Capture the cell that displays the provided text and extract its (x, y) central coordinate. 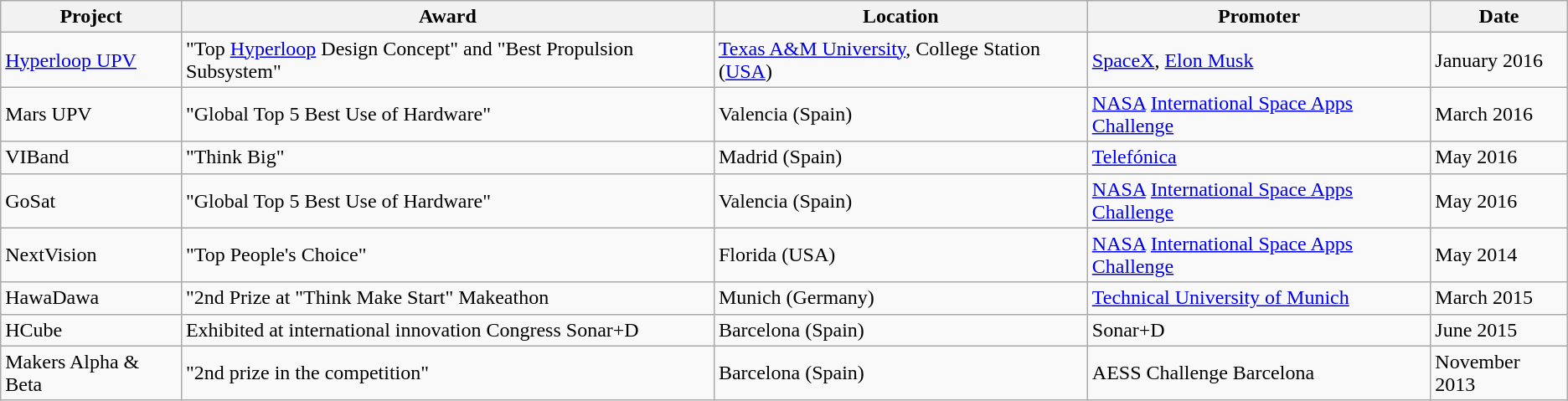
Florida (USA) (900, 254)
AESS Challenge Barcelona (1259, 373)
Project (91, 17)
Mars UPV (91, 114)
Exhibited at international innovation Congress Sonar+D (447, 330)
Technical University of Munich (1259, 298)
Promoter (1259, 17)
March 2015 (1499, 298)
Award (447, 17)
GoSat (91, 201)
Date (1499, 17)
Sonar+D (1259, 330)
May 2014 (1499, 254)
Munich (Germany) (900, 298)
NextVision (91, 254)
"Top People's Choice" (447, 254)
January 2016 (1499, 60)
HawaDawa (91, 298)
Texas A&M University, College Station (USA) (900, 60)
"Top Hyperloop Design Concept" and "Best Propulsion Subsystem" (447, 60)
Makers Alpha & Beta (91, 373)
"2nd prize in the competition" (447, 373)
June 2015 (1499, 330)
Telefónica (1259, 157)
March 2016 (1499, 114)
SpaceX, Elon Musk (1259, 60)
November 2013 (1499, 373)
HCube (91, 330)
Hyperloop UPV (91, 60)
"2nd Prize at "Think Make Start" Makeathon (447, 298)
Location (900, 17)
Madrid (Spain) (900, 157)
VIBand (91, 157)
"Think Big" (447, 157)
